Return the (x, y) coordinate for the center point of the cell that contains the specified text.  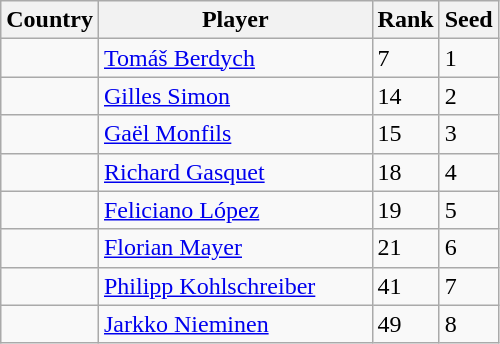
Tomáš Berdych (235, 58)
2 (468, 96)
Rank (406, 20)
21 (406, 248)
Florian Mayer (235, 248)
41 (406, 286)
Gaël Monfils (235, 134)
Philipp Kohlschreiber (235, 286)
Jarkko Nieminen (235, 324)
8 (468, 324)
4 (468, 172)
14 (406, 96)
Country (50, 20)
1 (468, 58)
6 (468, 248)
Richard Gasquet (235, 172)
18 (406, 172)
Player (235, 20)
Feliciano López (235, 210)
19 (406, 210)
3 (468, 134)
49 (406, 324)
5 (468, 210)
Gilles Simon (235, 96)
15 (406, 134)
Seed (468, 20)
